Output the (x, y) coordinate of the center of the cell containing the given text.  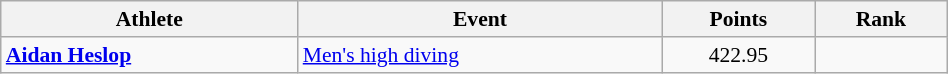
Men's high diving (480, 55)
Rank (882, 19)
Aidan Heslop (150, 55)
Event (480, 19)
Points (738, 19)
422.95 (738, 55)
Athlete (150, 19)
